Return the (X, Y) coordinate for the center point of the cell that contains the specified text.  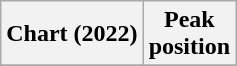
Chart (2022) (72, 34)
Peakposition (189, 34)
